Return the [x, y] coordinate for the center point of the cell that contains the specified text.  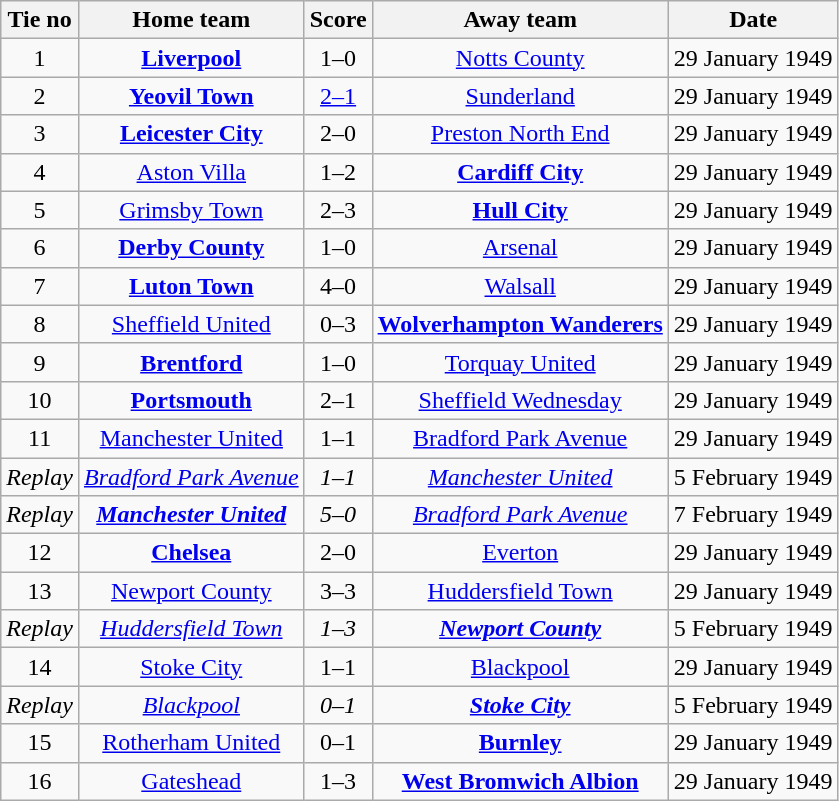
West Bromwich Albion [520, 781]
Date [753, 20]
Chelsea [191, 553]
8 [40, 324]
1 [40, 58]
Everton [520, 553]
2 [40, 96]
5–0 [338, 515]
Burnley [520, 743]
14 [40, 667]
Hull City [520, 210]
15 [40, 743]
1–2 [338, 172]
Aston Villa [191, 172]
3 [40, 134]
6 [40, 248]
Notts County [520, 58]
Luton Town [191, 286]
2–3 [338, 210]
4 [40, 172]
Leicester City [191, 134]
Wolverhampton Wanderers [520, 324]
Tie no [40, 20]
11 [40, 438]
Brentford [191, 362]
4–0 [338, 286]
Derby County [191, 248]
9 [40, 362]
0–3 [338, 324]
Home team [191, 20]
Sheffield Wednesday [520, 400]
Away team [520, 20]
Grimsby Town [191, 210]
12 [40, 553]
Arsenal [520, 248]
Sunderland [520, 96]
Rotherham United [191, 743]
Liverpool [191, 58]
16 [40, 781]
Yeovil Town [191, 96]
10 [40, 400]
Walsall [520, 286]
Torquay United [520, 362]
7 February 1949 [753, 515]
7 [40, 286]
Score [338, 20]
Cardiff City [520, 172]
Portsmouth [191, 400]
3–3 [338, 591]
Preston North End [520, 134]
Gateshead [191, 781]
13 [40, 591]
Sheffield United [191, 324]
5 [40, 210]
